Detect which cell encompasses the target text, then output its (x, y) center coordinate. 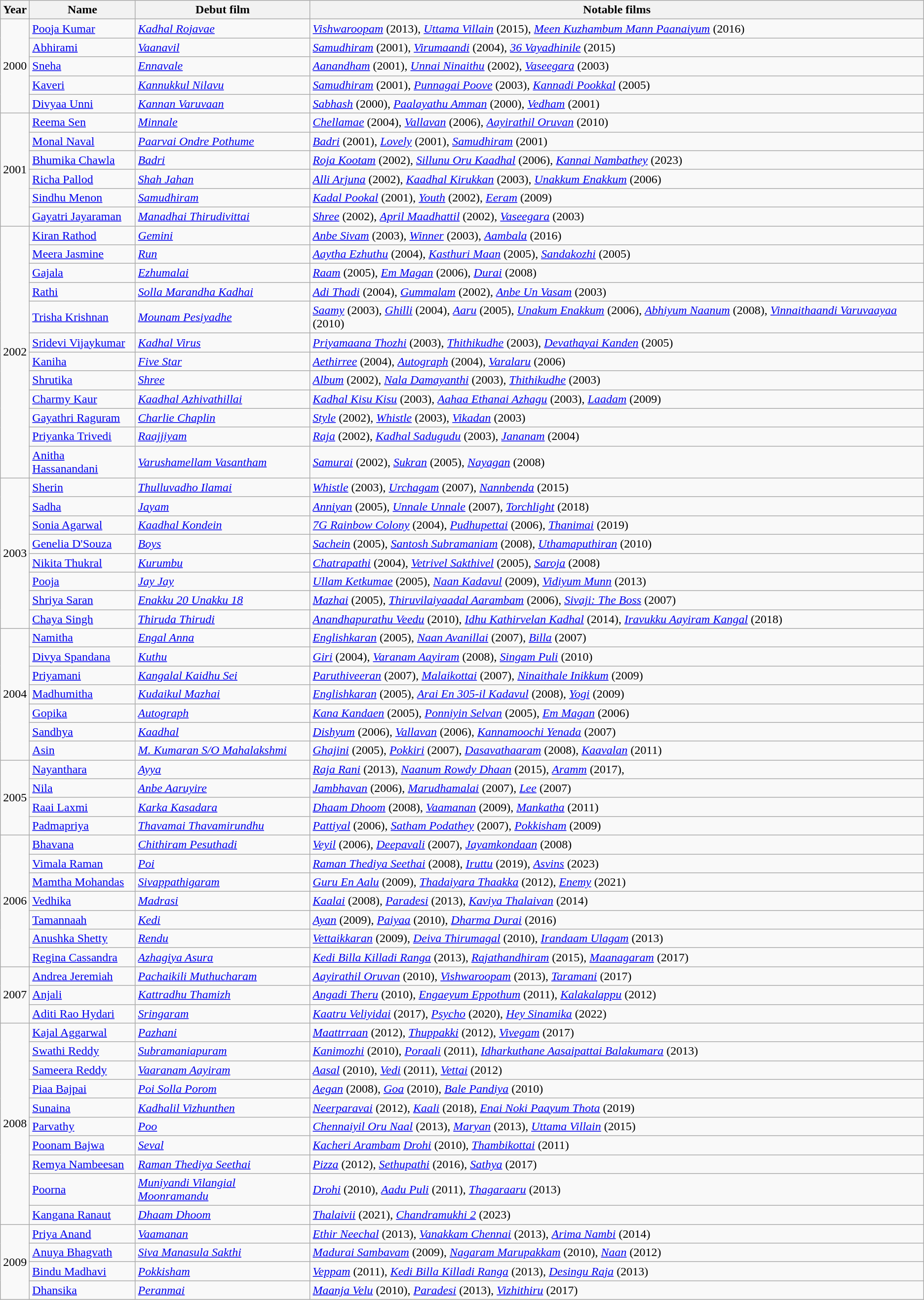
Kadhal Kisu Kisu (2003), Aahaa Ethanai Azhagu (2003), Laadam (2009) (617, 399)
Sameera Reddy (82, 1070)
Shree (223, 380)
Raman Thediya Seethai (2008), Iruttu (2019), Asvins (2023) (617, 864)
Pattiyal (2006), Satham Podathey (2007), Pokkisham (2009) (617, 826)
Madrasi (223, 901)
Sherin (82, 487)
Subramaniapuram (223, 1051)
Kadhal Rojavae (223, 29)
M. Kumaran S/O Mahalakshmi (223, 750)
2008 (15, 1124)
Ullam Ketkumae (2005), Naan Kadavul (2009), Vidiyum Munn (2013) (617, 582)
Roja Kootam (2002), Sillunu Oru Kaadhal (2006), Kannai Nambathey (2023) (617, 160)
Vimala Raman (82, 864)
Giri (2004), Varanam Aayiram (2008), Singam Puli (2010) (617, 657)
Kanimozhi (2010), Poraali (2011), Idharkuthane Aasaipattai Balakumara (2013) (617, 1051)
Chennaiyil Oru Naal (2013), Maryan (2013), Uttama Villain (2015) (617, 1126)
Aasal (2010), Vedi (2011), Vettai (2012) (617, 1070)
2003 (15, 553)
Year (15, 10)
Samurai (2002), Sukran (2005), Nayagan (2008) (617, 462)
Priyamani (82, 675)
Priyamaana Thozhi (2003), Thithikudhe (2003), Devathayai Kanden (2005) (617, 343)
Paarvai Ondre Pothume (223, 141)
Adi Thadi (2004), Gummalam (2002), Anbe Un Vasam (2003) (617, 292)
Charlie Chaplin (223, 418)
Sachein (2005), Santosh Subramaniam (2008), Uthamaputhiran (2010) (617, 544)
Priya Anand (82, 1234)
Anjali (82, 995)
Sringaram (223, 1014)
Kadhal Virus (223, 343)
Chatrapathi (2004), Vetrivel Sakthivel (2005), Saroja (2008) (617, 562)
Angadi Theru (2010), Engaeyum Eppothum (2011), Kalakalappu (2012) (617, 995)
Pooja Kumar (82, 29)
Nayanthara (82, 769)
Poi (223, 864)
Badri (2001), Lovely (2001), Samudhiram (2001) (617, 141)
Regina Cassandra (82, 957)
Raam (2005), Em Magan (2006), Durai (2008) (617, 273)
Muniyandi Vilangial Moonramandu (223, 1190)
Shrutika (82, 380)
Gayathri Raguram (82, 418)
Asin (82, 750)
Thiruda Thirudi (223, 619)
Dhaam Dhoom (223, 1215)
Kedi Billa Killadi Ranga (2013), Rajathandhiram (2015), Maanagaram (2017) (617, 957)
Bhavana (82, 844)
Varushamellam Vasantham (223, 462)
Engal Anna (223, 638)
Madurai Sambavam (2009), Nagaram Marupakkam (2010), Naan (2012) (617, 1253)
Maattrraan (2012), Thuppakki (2012), Vivegam (2017) (617, 1032)
Gopika (82, 713)
Chellamae (2004), Vallavan (2006), Aayirathil Oruvan (2010) (617, 122)
Pachaikili Muthucharam (223, 976)
Minnale (223, 122)
Kaatru Veliyidai (2017), Psycho (2020), Hey Sinamika (2022) (617, 1014)
Mamtha Mohandas (82, 882)
Poi Solla Porom (223, 1089)
Mazhai (2005), Thiruvilaiyaadal Aarambam (2006), Sivaji: The Boss (2007) (617, 600)
Jay Jay (223, 582)
Thalaivii (2021), Chandramukhi 2 (2023) (617, 1215)
Raja Rani (2013), Naanum Rowdy Dhaan (2015), Aramm (2017), (617, 769)
Vaaranam Aayiram (223, 1070)
Rendu (223, 939)
Azhagiya Asura (223, 957)
Nila (82, 788)
Peranmai (223, 1290)
Badri (223, 160)
Bindu Madhavi (82, 1271)
Aanandham (2001), Unnai Ninaithu (2002), Vaseegara (2003) (617, 66)
2002 (15, 353)
Jambhavan (2006), Marudhamalai (2007), Lee (2007) (617, 788)
Kacheri Arambam Drohi (2010), Thambikottai (2011) (617, 1145)
Ayan (2009), Paiyaa (2010), Dharma Durai (2016) (617, 920)
Dhansika (82, 1290)
Dhaam Dhoom (2008), Vaamanan (2009), Mankatha (2011) (617, 807)
Kaveri (82, 85)
Name (82, 10)
Kaadhal Azhivathillai (223, 399)
2000 (15, 66)
Vishwaroopam (2013), Uttama Villain (2015), Meen Kuzhambum Mann Paanaiyum (2016) (617, 29)
Maanja Velu (2010), Paradesi (2013), Vizhithiru (2017) (617, 1290)
Chithiram Pesuthadi (223, 844)
Richa Pallod (82, 179)
Seval (223, 1145)
Rathi (82, 292)
Kudaikul Mazhai (223, 694)
Sridevi Vijaykumar (82, 343)
Priyanka Trivedi (82, 436)
Album (2002), Nala Damayanthi (2003), Thithikudhe (2003) (617, 380)
Englishkaran (2005), Arai En 305-il Kadavul (2008), Yogi (2009) (617, 694)
Alli Arjuna (2002), Kaadhal Kirukkan (2003), Unakkum Enakkum (2006) (617, 179)
Gemini (223, 236)
Anushka Shetty (82, 939)
Abhirami (82, 47)
Neerparavai (2012), Kaali (2018), Enai Noki Paayum Thota (2019) (617, 1107)
Autograph (223, 713)
Kangalal Kaidhu Sei (223, 675)
Veppam (2011), Kedi Billa Killadi Ranga (2013), Desingu Raja (2013) (617, 1271)
Monal Naval (82, 141)
Kiran Rathod (82, 236)
Andrea Jeremiah (82, 976)
2001 (15, 169)
Raajjiyam (223, 436)
Thulluvadho Ilamai (223, 487)
Vedhika (82, 901)
Veyil (2006), Deepavali (2007), Jayamkondaan (2008) (617, 844)
Paruthiveeran (2007), Malaikottai (2007), Ninaithale Inikkum (2009) (617, 675)
Ennavale (223, 66)
Kedi (223, 920)
Ethir Neechal (2013), Vanakkam Chennai (2013), Arima Nambi (2014) (617, 1234)
Sabhash (2000), Paalayathu Amman (2000), Vedham (2001) (617, 104)
Pazhani (223, 1032)
2005 (15, 797)
Kannan Varuvaan (223, 104)
Swathi Reddy (82, 1051)
Samudhiram (2001), Virumaandi (2004), 36 Vayadhinile (2015) (617, 47)
Raja (2002), Kadhal Sadugudu (2003), Jananam (2004) (617, 436)
Anbe Aaruyire (223, 788)
Jayam (223, 506)
Vaanavil (223, 47)
Kadal Pookal (2001), Youth (2002), Eeram (2009) (617, 197)
Aditi Rao Hydari (82, 1014)
Parvathy (82, 1126)
Charmy Kaur (82, 399)
Gayatri Jayaraman (82, 216)
Kurumbu (223, 562)
Kaniha (82, 361)
Anitha Hassanandani (82, 462)
Kaalai (2008), Paradesi (2013), Kaviya Thalaivan (2014) (617, 901)
2004 (15, 694)
Anuya Bhagvath (82, 1253)
Namitha (82, 638)
Sneha (82, 66)
Divyaa Unni (82, 104)
Anbe Sivam (2003), Winner (2003), Aambala (2016) (617, 236)
Whistle (2003), Urchagam (2007), Nannbenda (2015) (617, 487)
Poo (223, 1126)
Sivappathigaram (223, 882)
Ezhumalai (223, 273)
Vaamanan (223, 1234)
Kaadhal (223, 732)
Karka Kasadara (223, 807)
Enakku 20 Unakku 18 (223, 600)
2007 (15, 995)
Poorna (82, 1190)
Piaa Bajpai (82, 1089)
Dishyum (2006), Vallavan (2006), Kannamoochi Yenada (2007) (617, 732)
Shriya Saran (82, 600)
Reema Sen (82, 122)
Boys (223, 544)
Aegan (2008), Goa (2010), Bale Pandiya (2010) (617, 1089)
Run (223, 254)
Sindhu Menon (82, 197)
Pizza (2012), Sethupathi (2016), Sathya (2017) (617, 1164)
Englishkaran (2005), Naan Avanillai (2007), Billa (2007) (617, 638)
Genelia D'Souza (82, 544)
Thavamai Thavamirundhu (223, 826)
Kangana Ranaut (82, 1215)
Vettaikkaran (2009), Deiva Thirumagal (2010), Irandaam Ulagam (2013) (617, 939)
Trisha Krishnan (82, 317)
Ayya (223, 769)
Chaya Singh (82, 619)
Kannukkul Nilavu (223, 85)
Mounam Pesiyadhe (223, 317)
Kaadhal Kondein (223, 525)
Shah Jahan (223, 179)
Kadhalil Vizhunthen (223, 1107)
Sunaina (82, 1107)
Samudhiram (2001), Punnagai Poove (2003), Kannadi Pookkal (2005) (617, 85)
Raai Laxmi (82, 807)
Solla Marandha Kadhai (223, 292)
Sadha (82, 506)
Divya Spandana (82, 657)
Drohi (2010), Aadu Puli (2011), Thagaraaru (2013) (617, 1190)
Anniyan (2005), Unnale Unnale (2007), Torchlight (2018) (617, 506)
7G Rainbow Colony (2004), Pudhupettai (2006), Thanimai (2019) (617, 525)
Shree (2002), April Maadhattil (2002), Vaseegara (2003) (617, 216)
Sonia Agarwal (82, 525)
Samudhiram (223, 197)
Notable films (617, 10)
Padmapriya (82, 826)
Siva Manasula Sakthi (223, 1253)
2009 (15, 1262)
Aaytha Ezhuthu (2004), Kasthuri Maan (2005), Sandakozhi (2005) (617, 254)
Meera Jasmine (82, 254)
Gajala (82, 273)
Raman Thediya Seethai (223, 1164)
Debut film (223, 10)
Nikita Thukral (82, 562)
Bhumika Chawla (82, 160)
Madhumitha (82, 694)
Sandhya (82, 732)
Anandhapurathu Veedu (2010), Idhu Kathirvelan Kadhal (2014), Iravukku Aayiram Kangal (2018) (617, 619)
Remya Nambeesan (82, 1164)
Ghajini (2005), Pokkiri (2007), Dasavathaaram (2008), Kaavalan (2011) (617, 750)
Pokkisham (223, 1271)
Aayirathil Oruvan (2010), Vishwaroopam (2013), Taramani (2017) (617, 976)
Kajal Aggarwal (82, 1032)
Tamannaah (82, 920)
Five Star (223, 361)
Poonam Bajwa (82, 1145)
Aethirree (2004), Autograph (2004), Varalaru (2006) (617, 361)
Pooja (82, 582)
Manadhai Thirudivittai (223, 216)
Kana Kandaen (2005), Ponniyin Selvan (2005), Em Magan (2006) (617, 713)
2006 (15, 901)
Style (2002), Whistle (2003), Vikadan (2003) (617, 418)
Saamy (2003), Ghilli (2004), Aaru (2005), Unakum Enakkum (2006), Abhiyum Naanum (2008), Vinnaithaandi Varuvaayaa (2010) (617, 317)
Kuthu (223, 657)
Kattradhu Thamizh (223, 995)
Guru En Aalu (2009), Thadaiyara Thaakka (2012), Enemy (2021) (617, 882)
